Identify which cell holds the provided text, then report its (x, y) central coordinate. 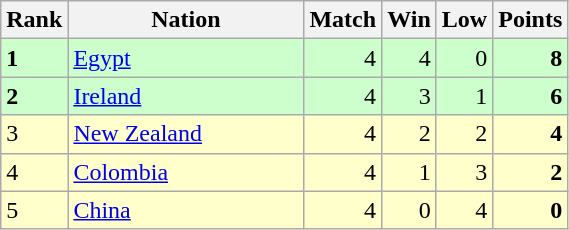
Nation (186, 20)
China (186, 210)
5 (34, 210)
Colombia (186, 172)
New Zealand (186, 134)
Points (530, 20)
Egypt (186, 58)
6 (530, 96)
Low (464, 20)
Win (410, 20)
Rank (34, 20)
Ireland (186, 96)
Match (343, 20)
8 (530, 58)
